Return (x, y) of the center of cell containing provided text 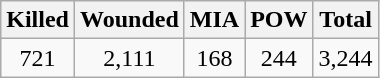
MIA (214, 20)
721 (38, 58)
2,111 (129, 58)
3,244 (346, 58)
POW (279, 20)
Total (346, 20)
244 (279, 58)
168 (214, 58)
Killed (38, 20)
Wounded (129, 20)
